Find where the given text appears and provide that cell's center as (x, y) coordinate. 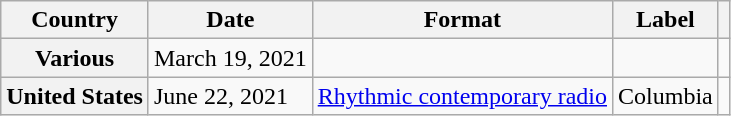
United States (75, 96)
Columbia (666, 96)
Country (75, 20)
Format (462, 20)
Label (666, 20)
June 22, 2021 (230, 96)
Date (230, 20)
Various (75, 58)
March 19, 2021 (230, 58)
Rhythmic contemporary radio (462, 96)
